Detect which cell encompasses the target text, then output its [x, y] center coordinate. 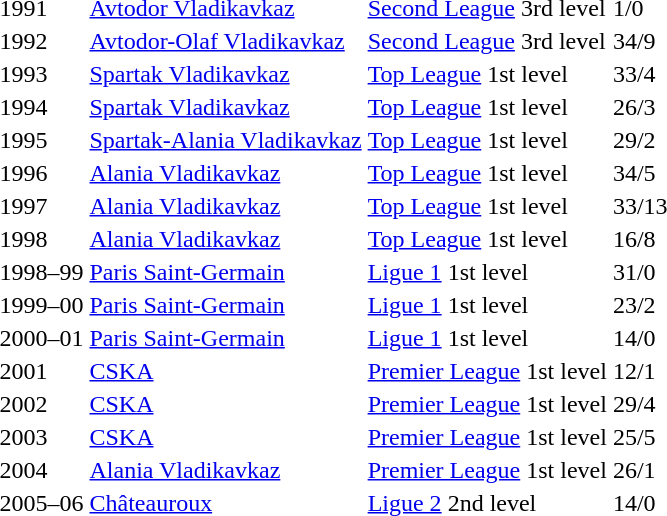
Avtodor-Olaf Vladikavkaz [226, 41]
Spartak-Alania Vladikavkaz [226, 140]
Second League 3rd level [487, 41]
